Find where the given text appears and provide that cell's center as (X, Y) coordinate. 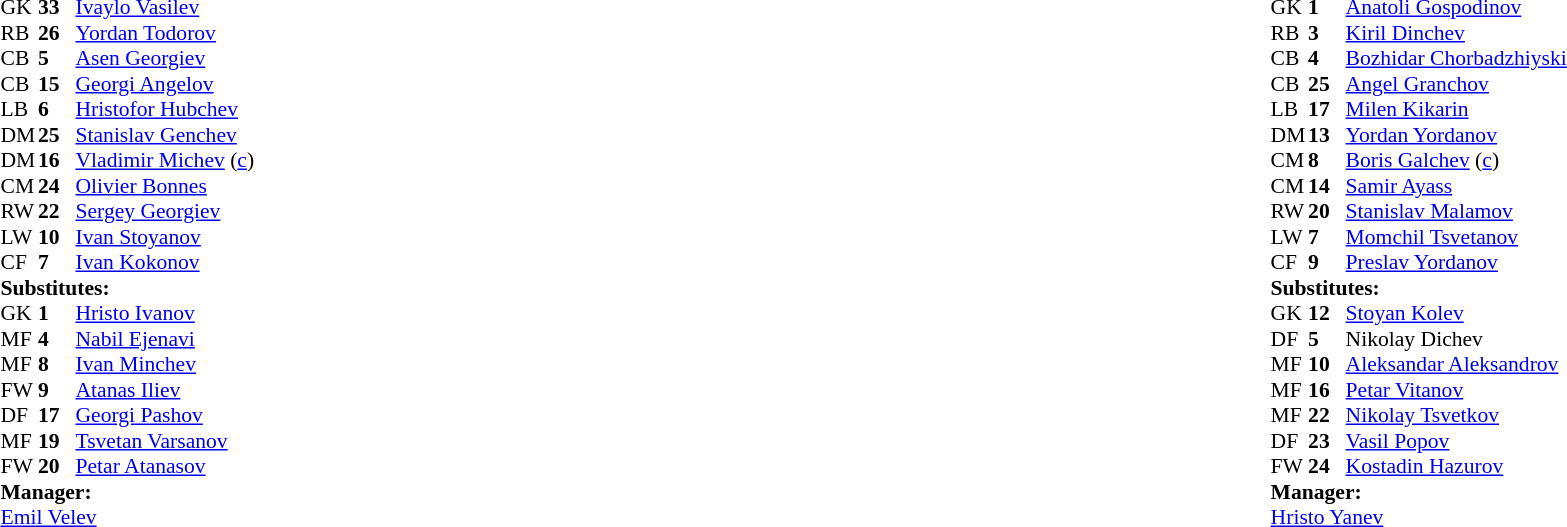
14 (1327, 186)
Samir Ayass (1456, 186)
13 (1327, 135)
Yordan Todorov (166, 33)
6 (57, 109)
15 (57, 84)
Vladimir Michev (c) (166, 161)
Ivan Stoyanov (166, 237)
Yordan Yordanov (1456, 135)
Ivan Minchev (166, 365)
Vasil Popov (1456, 441)
19 (57, 441)
Kostadin Hazurov (1456, 467)
Asen Georgiev (166, 59)
Preslav Yordanov (1456, 263)
Stoyan Kolev (1456, 313)
Stanislav Genchev (166, 135)
Atanas Iliev (166, 390)
1 (57, 313)
Petar Atanasov (166, 467)
Momchil Tsvetanov (1456, 237)
Kiril Dinchev (1456, 33)
26 (57, 33)
Georgi Angelov (166, 84)
Ivan Kokonov (166, 263)
Hristo Ivanov (166, 313)
23 (1327, 441)
Olivier Bonnes (166, 186)
Boris Galchev (c) (1456, 161)
Petar Vitanov (1456, 390)
Georgi Pashov (166, 415)
Nikolay Tsvetkov (1456, 415)
Milen Kikarin (1456, 109)
Bozhidar Chorbadzhiyski (1456, 59)
Angel Granchov (1456, 84)
Hristofor Hubchev (166, 109)
Nikolay Dichev (1456, 339)
Sergey Georgiev (166, 211)
Aleksandar Aleksandrov (1456, 365)
Stanislav Malamov (1456, 211)
3 (1327, 33)
12 (1327, 313)
Nabil Ejenavi (166, 339)
Tsvetan Varsanov (166, 441)
